Provide the [x, y] coordinate of the cell's center where the given text is located.  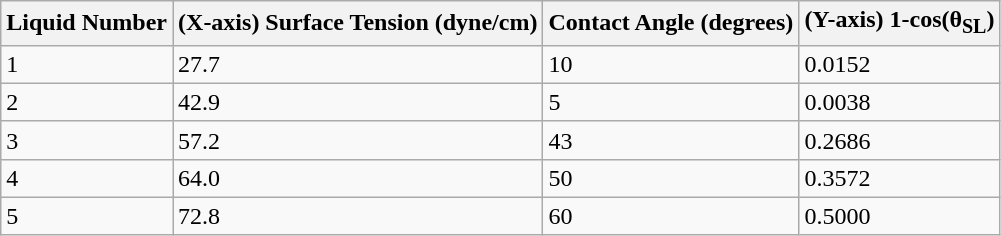
(Y-axis) 1-cos(θSL) [900, 23]
(X-axis) Surface Tension (dyne/cm) [358, 23]
27.7 [358, 64]
1 [87, 64]
72.8 [358, 216]
10 [671, 64]
0.2686 [900, 140]
2 [87, 102]
57.2 [358, 140]
0.3572 [900, 178]
60 [671, 216]
42.9 [358, 102]
43 [671, 140]
Contact Angle (degrees) [671, 23]
0.0038 [900, 102]
50 [671, 178]
0.0152 [900, 64]
0.5000 [900, 216]
3 [87, 140]
4 [87, 178]
64.0 [358, 178]
Liquid Number [87, 23]
